From the cell containing the given text, extract its center point as [x, y] coordinate. 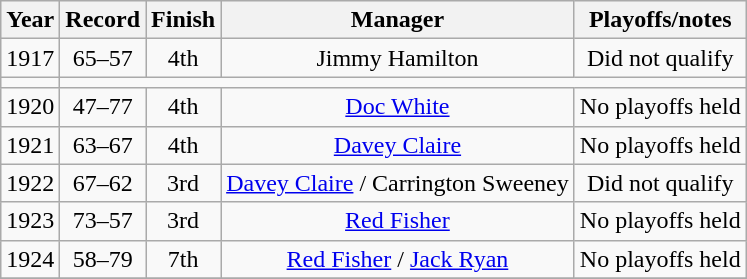
Red Fisher [398, 221]
Jimmy Hamilton [398, 58]
1922 [30, 183]
1921 [30, 145]
67–62 [103, 183]
63–67 [103, 145]
1920 [30, 107]
65–57 [103, 58]
47–77 [103, 107]
1923 [30, 221]
7th [184, 259]
Red Fisher / Jack Ryan [398, 259]
Year [30, 20]
1924 [30, 259]
Finish [184, 20]
Playoffs/notes [660, 20]
Davey Claire [398, 145]
Davey Claire / Carrington Sweeney [398, 183]
Doc White [398, 107]
1917 [30, 58]
73–57 [103, 221]
58–79 [103, 259]
Record [103, 20]
Manager [398, 20]
